Identify which cell holds the provided text, then report its [X, Y] central coordinate. 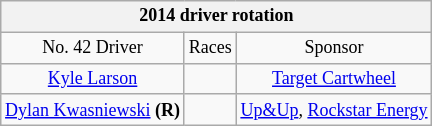
Kyle Larson [93, 78]
Up&Up, Rockstar Energy [334, 110]
Races [210, 48]
Target Cartwheel [334, 78]
Dylan Kwasniewski (R) [93, 110]
No. 42 Driver [93, 48]
2014 driver rotation [216, 16]
Sponsor [334, 48]
